For the text-containing cell, return its midpoint in (X, Y) coordinate format. 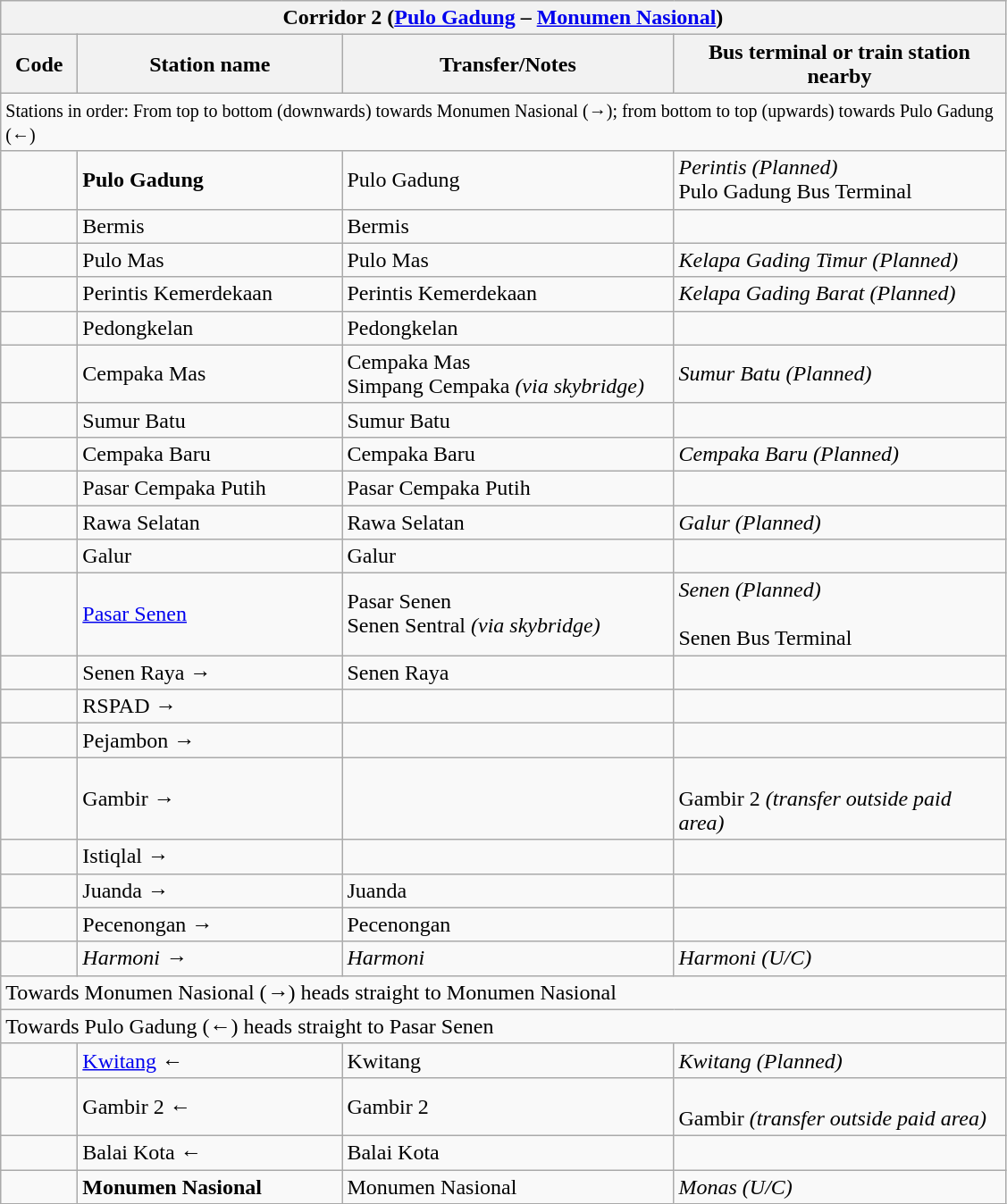
Sumur Batu (Planned) (840, 373)
Kwitang (508, 1060)
Kwitang (Planned) (840, 1060)
Cempaka Baru (Planned) (840, 454)
Bus terminal or train station nearby (840, 64)
Pecenongan (508, 924)
Corridor 2 (Pulo Gadung – Monumen Nasional) (503, 18)
Towards Pulo Gadung (←) heads straight to Pasar Senen (503, 1026)
Pasar Senen (210, 615)
Juanda (508, 890)
Galur (Planned) (840, 523)
Pasar Senen Senen Sentral (via skybridge) (508, 615)
Senen (Planned) Senen Bus Terminal (840, 615)
RSPAD → (210, 707)
Istiqlal → (210, 857)
Cempaka Mas Simpang Cempaka (via skybridge) (508, 373)
Kelapa Gading Timur (Planned) (840, 260)
Harmoni (508, 958)
Stations in order: From top to bottom (downwards) towards Monumen Nasional (→); from bottom to top (upwards) towards Pulo Gadung (←) (503, 121)
Perintis (Planned) Pulo Gadung Bus Terminal (840, 180)
Towards Monumen Nasional (→) heads straight to Monumen Nasional (503, 992)
Kelapa Gading Barat (Planned) (840, 294)
Transfer/Notes (508, 64)
Harmoni → (210, 958)
Gambir 2 (508, 1106)
Monas (U/C) (840, 1187)
Balai Kota ← (210, 1152)
Pecenongan → (210, 924)
Code (39, 64)
Harmoni (U/C) (840, 958)
Juanda → (210, 890)
Gambir 2 ← (210, 1106)
Balai Kota (508, 1152)
Gambir → (210, 798)
Gambir (transfer outside paid area) (840, 1106)
Gambir 2 (transfer outside paid area) (840, 798)
Senen Raya (508, 673)
Senen Raya → (210, 673)
Station name (210, 64)
Pejambon → (210, 740)
Cempaka Mas (210, 373)
Kwitang ← (210, 1060)
